Extract the (X, Y) coordinate from the center of the cell holding the provided text.  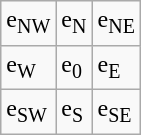
eNW (28, 23)
eS (74, 111)
eNE (116, 23)
eW (28, 67)
eE (116, 67)
e0 (74, 67)
eSW (28, 111)
eN (74, 23)
eSE (116, 111)
